Identify which cell holds the provided text, then report its [x, y] central coordinate. 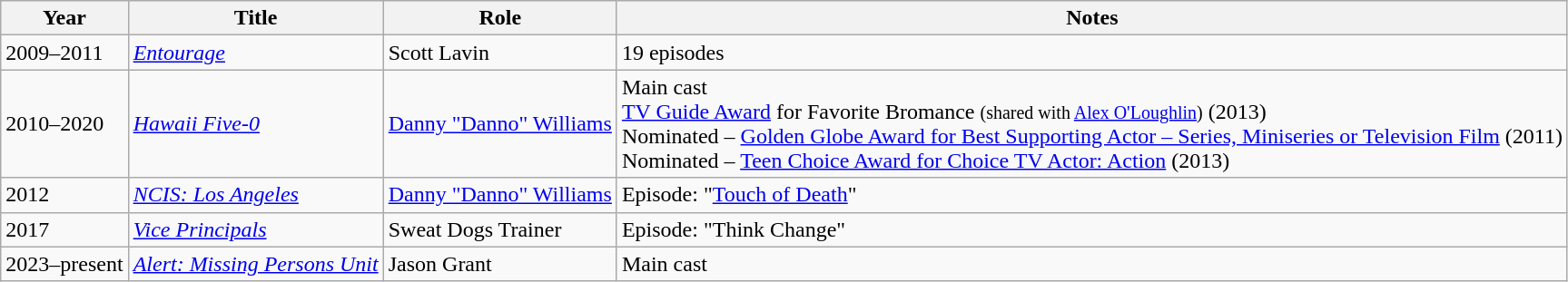
Alert: Missing Persons Unit [256, 264]
19 episodes [1091, 53]
Sweat Dogs Trainer [499, 229]
Episode: "Think Change" [1091, 229]
2017 [64, 229]
Main cast [1091, 264]
Role [499, 18]
2023–present [64, 264]
Hawaii Five-0 [256, 123]
Notes [1091, 18]
Entourage [256, 53]
Jason Grant [499, 264]
Vice Principals [256, 229]
Title [256, 18]
Scott Lavin [499, 53]
2012 [64, 195]
2009–2011 [64, 53]
NCIS: Los Angeles [256, 195]
Year [64, 18]
Episode: "Touch of Death" [1091, 195]
2010–2020 [64, 123]
